Pinpoint the cell where the given text exists, returning its (X, Y) midpoint coordinate. 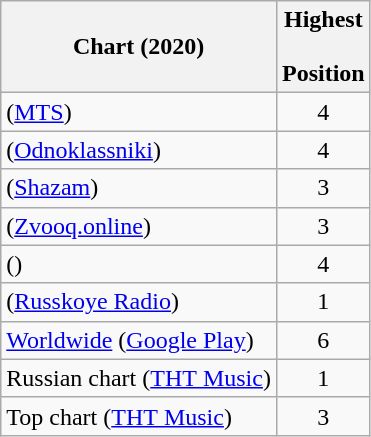
Top chart (ТНТ Music) (139, 416)
(Odnoklassniki) (139, 150)
(МТS) (139, 112)
6 (323, 340)
() (139, 264)
(Shazam) (139, 188)
Chart (2020) (139, 47)
(Russkoye Radio) (139, 302)
Worldwide (Google Play) (139, 340)
Russian chart (ТНТ Music) (139, 378)
HighestPosition (323, 47)
(Zvooq.online) (139, 226)
